Search for the cell housing the specified text and yield its (x, y) center coordinate. 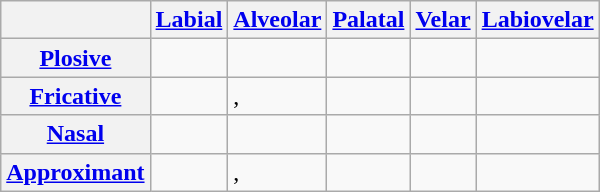
Fricative (76, 96)
Palatal (368, 20)
Plosive (76, 58)
Velar (443, 20)
Labial (189, 20)
Labiovelar (538, 20)
Nasal (76, 134)
Alveolar (278, 20)
Approximant (76, 172)
